Return (X, Y) of the center of cell containing provided text 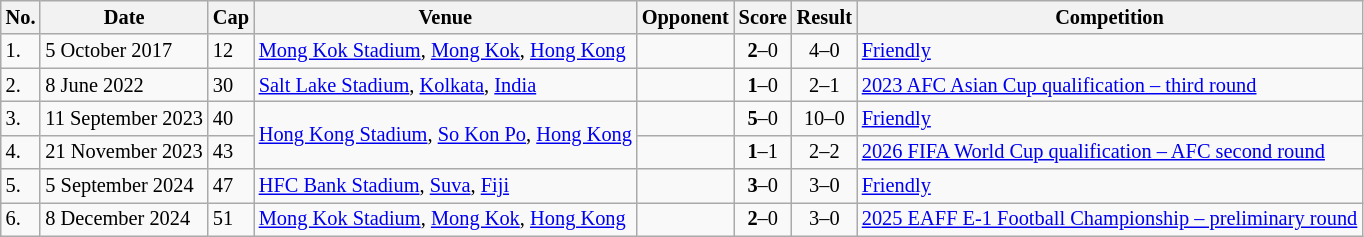
10–0 (824, 118)
5. (21, 186)
2–2 (824, 152)
1–0 (763, 85)
Result (824, 17)
51 (231, 219)
11 September 2023 (124, 118)
5–0 (763, 118)
Score (763, 17)
2026 FIFA World Cup qualification – AFC second round (1110, 152)
No. (21, 17)
2–1 (824, 85)
1–1 (763, 152)
1. (21, 51)
47 (231, 186)
3. (21, 118)
Salt Lake Stadium, Kolkata, India (446, 85)
12 (231, 51)
Opponent (686, 17)
HFC Bank Stadium, Suva, Fiji (446, 186)
8 December 2024 (124, 219)
4–0 (824, 51)
6. (21, 219)
5 October 2017 (124, 51)
2. (21, 85)
4. (21, 152)
5 September 2024 (124, 186)
2023 AFC Asian Cup qualification – third round (1110, 85)
30 (231, 85)
Date (124, 17)
Hong Kong Stadium, So Kon Po, Hong Kong (446, 134)
2025 EAFF E-1 Football Championship – preliminary round (1110, 219)
43 (231, 152)
Venue (446, 17)
Cap (231, 17)
8 June 2022 (124, 85)
40 (231, 118)
Competition (1110, 17)
21 November 2023 (124, 152)
